Capture the cell that displays the provided text and extract its [x, y] central coordinate. 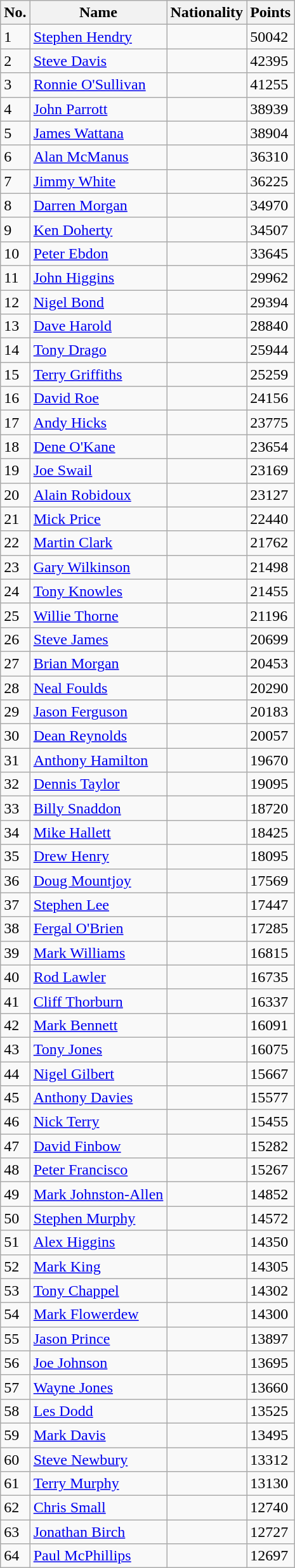
13897 [270, 1339]
Terry Griffiths [98, 374]
26 [15, 639]
34970 [270, 205]
5 [15, 133]
25944 [270, 350]
16075 [270, 1049]
Mick Price [98, 519]
23169 [270, 471]
13660 [270, 1387]
21455 [270, 591]
Jason Prince [98, 1339]
Jason Ferguson [98, 712]
23 [15, 567]
Alain Robidoux [98, 495]
16735 [270, 977]
Nick Terry [98, 1122]
15667 [270, 1074]
16815 [270, 953]
33645 [270, 253]
20290 [270, 687]
15577 [270, 1098]
54 [15, 1315]
Dene O'Kane [98, 447]
Dean Reynolds [98, 736]
Dave Harold [98, 326]
28 [15, 687]
12697 [270, 1556]
42395 [270, 61]
20 [15, 495]
Stephen Murphy [98, 1218]
Martin Clark [98, 543]
15 [15, 374]
Tony Knowles [98, 591]
1 [15, 37]
18720 [270, 808]
22 [15, 543]
57 [15, 1387]
22440 [270, 519]
21196 [270, 615]
24156 [270, 398]
David Finbow [98, 1146]
Joe Swail [98, 471]
50042 [270, 37]
No. [15, 13]
31 [15, 760]
51 [15, 1242]
13525 [270, 1411]
35 [15, 857]
9 [15, 229]
Tony Drago [98, 350]
18425 [270, 832]
Fergal O'Brien [98, 929]
16091 [270, 1025]
20453 [270, 663]
Terry Murphy [98, 1484]
16337 [270, 1001]
Anthony Davies [98, 1098]
36 [15, 881]
37 [15, 905]
10 [15, 253]
Andy Hicks [98, 423]
Les Dodd [98, 1411]
43 [15, 1049]
Anthony Hamilton [98, 760]
11 [15, 277]
30 [15, 736]
Doug Mountjoy [98, 881]
Peter Francisco [98, 1170]
Mark Flowerdew [98, 1315]
49 [15, 1194]
15267 [270, 1170]
Drew Henry [98, 857]
61 [15, 1484]
62 [15, 1508]
John Parrott [98, 109]
Mark Williams [98, 953]
Tony Chappel [98, 1291]
36225 [270, 181]
28840 [270, 326]
13495 [270, 1435]
17569 [270, 881]
Nigel Gilbert [98, 1074]
39 [15, 953]
Jimmy White [98, 181]
Alan McManus [98, 157]
14305 [270, 1266]
14302 [270, 1291]
23654 [270, 447]
John Higgins [98, 277]
Jonathan Birch [98, 1532]
Cliff Thorburn [98, 1001]
Peter Ebdon [98, 253]
16 [15, 398]
36310 [270, 157]
32 [15, 784]
13130 [270, 1484]
2 [15, 61]
Mark King [98, 1266]
64 [15, 1556]
20699 [270, 639]
18095 [270, 857]
48 [15, 1170]
Stephen Lee [98, 905]
14 [15, 350]
James Wattana [98, 133]
12 [15, 302]
Neal Foulds [98, 687]
Name [98, 13]
4 [15, 109]
21 [15, 519]
13695 [270, 1363]
53 [15, 1291]
38 [15, 929]
Steve Davis [98, 61]
Gary Wilkinson [98, 567]
42 [15, 1025]
14852 [270, 1194]
Tony Jones [98, 1049]
20183 [270, 712]
Mark Bennett [98, 1025]
27 [15, 663]
45 [15, 1098]
Rod Lawler [98, 977]
33 [15, 808]
34 [15, 832]
13 [15, 326]
Paul McPhillips [98, 1556]
29962 [270, 277]
19095 [270, 784]
25 [15, 615]
Willie Thorne [98, 615]
Nigel Bond [98, 302]
Chris Small [98, 1508]
Brian Morgan [98, 663]
25259 [270, 374]
Steve James [98, 639]
3 [15, 85]
41 [15, 1001]
18 [15, 447]
52 [15, 1266]
29 [15, 712]
50 [15, 1218]
34507 [270, 229]
40 [15, 977]
15455 [270, 1122]
20057 [270, 736]
60 [15, 1459]
56 [15, 1363]
17 [15, 423]
19670 [270, 760]
Joe Johnson [98, 1363]
14572 [270, 1218]
7 [15, 181]
14300 [270, 1315]
47 [15, 1146]
Nationality [207, 13]
15282 [270, 1146]
44 [15, 1074]
63 [15, 1532]
6 [15, 157]
13312 [270, 1459]
Mark Davis [98, 1435]
Billy Snaddon [98, 808]
Mark Johnston-Allen [98, 1194]
Darren Morgan [98, 205]
Wayne Jones [98, 1387]
58 [15, 1411]
19 [15, 471]
Alex Higgins [98, 1242]
46 [15, 1122]
17447 [270, 905]
Ken Doherty [98, 229]
21498 [270, 567]
Ronnie O'Sullivan [98, 85]
55 [15, 1339]
38904 [270, 133]
17285 [270, 929]
59 [15, 1435]
8 [15, 205]
Dennis Taylor [98, 784]
12727 [270, 1532]
23775 [270, 423]
David Roe [98, 398]
Mike Hallett [98, 832]
23127 [270, 495]
12740 [270, 1508]
Points [270, 13]
38939 [270, 109]
Steve Newbury [98, 1459]
21762 [270, 543]
14350 [270, 1242]
Stephen Hendry [98, 37]
24 [15, 591]
29394 [270, 302]
41255 [270, 85]
